Locate the cell with the specified text and output its (X, Y) center coordinate. 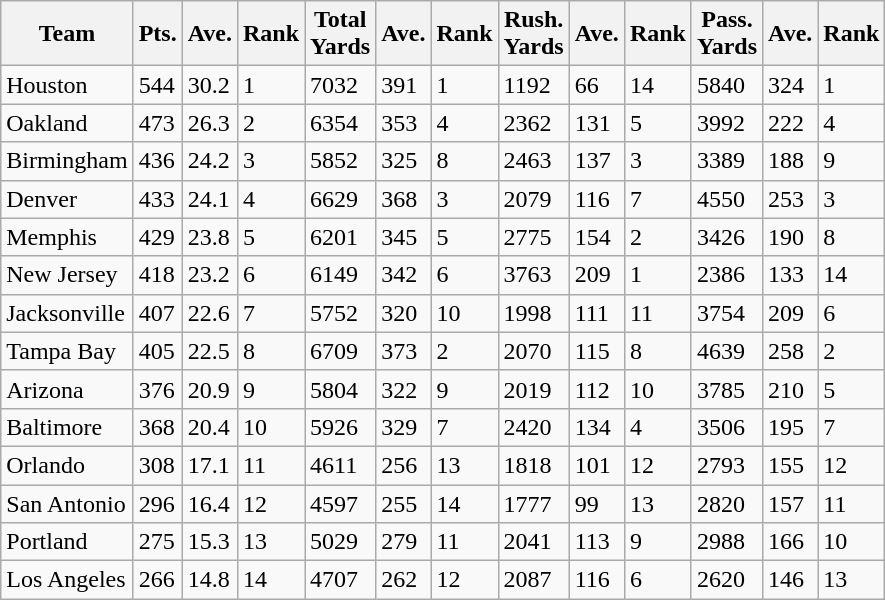
3506 (726, 427)
5926 (340, 427)
275 (158, 542)
Tampa Bay (67, 351)
6149 (340, 275)
436 (158, 161)
433 (158, 199)
Portland (67, 542)
4611 (340, 465)
30.2 (210, 85)
1998 (534, 313)
2386 (726, 275)
3754 (726, 313)
166 (790, 542)
210 (790, 389)
329 (404, 427)
22.6 (210, 313)
253 (790, 199)
266 (158, 580)
320 (404, 313)
146 (790, 580)
14.8 (210, 580)
195 (790, 427)
TotalYards (340, 34)
296 (158, 503)
20.4 (210, 427)
23.2 (210, 275)
405 (158, 351)
Houston (67, 85)
Pass.Yards (726, 34)
2793 (726, 465)
5804 (340, 389)
112 (596, 389)
17.1 (210, 465)
5840 (726, 85)
258 (790, 351)
4639 (726, 351)
7032 (340, 85)
2988 (726, 542)
2079 (534, 199)
544 (158, 85)
San Antonio (67, 503)
Orlando (67, 465)
Baltimore (67, 427)
325 (404, 161)
2362 (534, 123)
418 (158, 275)
15.3 (210, 542)
1818 (534, 465)
133 (790, 275)
473 (158, 123)
New Jersey (67, 275)
188 (790, 161)
111 (596, 313)
3992 (726, 123)
22.5 (210, 351)
255 (404, 503)
373 (404, 351)
407 (158, 313)
6629 (340, 199)
4550 (726, 199)
2087 (534, 580)
391 (404, 85)
Jacksonville (67, 313)
3389 (726, 161)
3785 (726, 389)
99 (596, 503)
Pts. (158, 34)
4707 (340, 580)
2775 (534, 237)
Memphis (67, 237)
20.9 (210, 389)
155 (790, 465)
Oakland (67, 123)
2070 (534, 351)
24.2 (210, 161)
16.4 (210, 503)
6201 (340, 237)
353 (404, 123)
429 (158, 237)
3426 (726, 237)
115 (596, 351)
2019 (534, 389)
342 (404, 275)
154 (596, 237)
1192 (534, 85)
134 (596, 427)
2041 (534, 542)
190 (790, 237)
Team (67, 34)
24.1 (210, 199)
6354 (340, 123)
262 (404, 580)
5852 (340, 161)
5029 (340, 542)
324 (790, 85)
23.8 (210, 237)
Arizona (67, 389)
Birmingham (67, 161)
2820 (726, 503)
1777 (534, 503)
Rush.Yards (534, 34)
26.3 (210, 123)
322 (404, 389)
101 (596, 465)
256 (404, 465)
279 (404, 542)
376 (158, 389)
222 (790, 123)
66 (596, 85)
2463 (534, 161)
2620 (726, 580)
Los Angeles (67, 580)
Denver (67, 199)
131 (596, 123)
4597 (340, 503)
2420 (534, 427)
157 (790, 503)
3763 (534, 275)
113 (596, 542)
5752 (340, 313)
308 (158, 465)
6709 (340, 351)
137 (596, 161)
345 (404, 237)
